From the cell containing the given text, extract its center point as (x, y) coordinate. 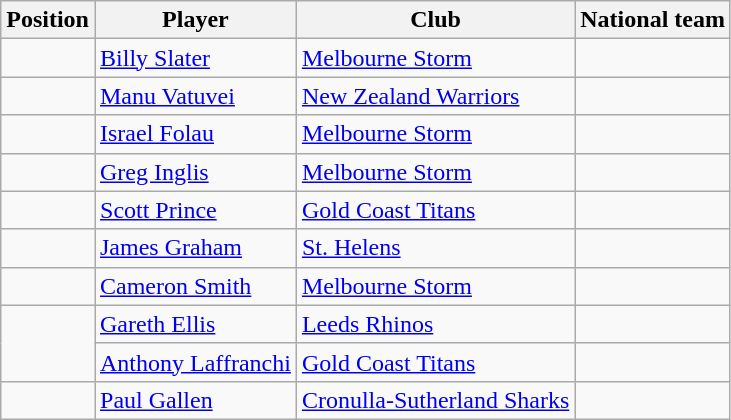
Club (435, 20)
Israel Folau (195, 134)
Anthony Laffranchi (195, 362)
Billy Slater (195, 58)
Cameron Smith (195, 286)
Leeds Rhinos (435, 324)
Gareth Ellis (195, 324)
James Graham (195, 248)
Greg Inglis (195, 172)
National team (653, 20)
Player (195, 20)
St. Helens (435, 248)
Position (48, 20)
Paul Gallen (195, 400)
Manu Vatuvei (195, 96)
New Zealand Warriors (435, 96)
Scott Prince (195, 210)
Cronulla-Sutherland Sharks (435, 400)
